Output the (X, Y) coordinate of the center of the cell containing the given text.  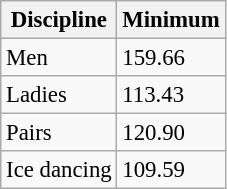
Discipline (59, 20)
Ladies (59, 95)
159.66 (171, 58)
120.90 (171, 133)
Pairs (59, 133)
113.43 (171, 95)
Men (59, 58)
Minimum (171, 20)
Ice dancing (59, 170)
109.59 (171, 170)
